For the text-containing cell, return its midpoint in (x, y) coordinate format. 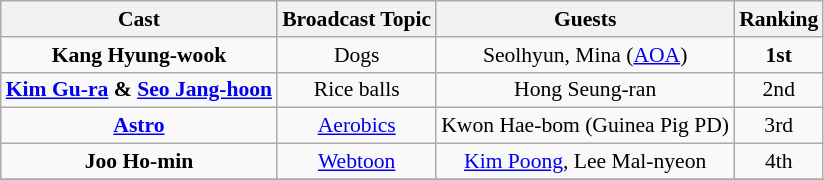
Kwon Hae-bom (Guinea Pig PD) (585, 126)
Kim Poong, Lee Mal-nyeon (585, 162)
Webtoon (356, 162)
Seolhyun, Mina (AOA) (585, 55)
Broadcast Topic (356, 19)
Joo Ho-min (139, 162)
Kim Gu-ra & Seo Jang-hoon (139, 90)
Ranking (778, 19)
Aerobics (356, 126)
Astro (139, 126)
Rice balls (356, 90)
Guests (585, 19)
2nd (778, 90)
Kang Hyung-wook (139, 55)
Cast (139, 19)
Dogs (356, 55)
3rd (778, 126)
Hong Seung-ran (585, 90)
4th (778, 162)
1st (778, 55)
